Pinpoint the cell where the given text exists, returning its [X, Y] midpoint coordinate. 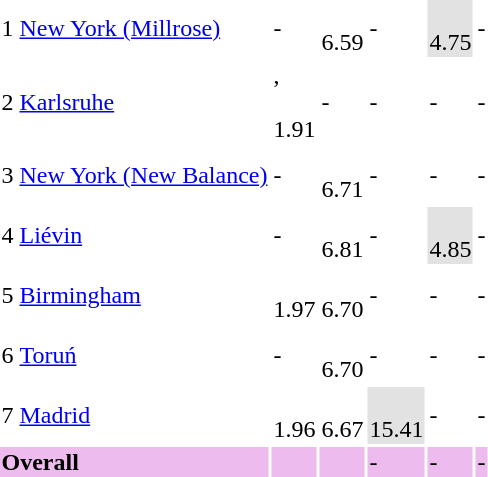
4.85 [450, 236]
1 [8, 28]
3 [8, 176]
,1.91 [294, 102]
6.81 [342, 236]
6.67 [342, 416]
Karlsruhe [144, 102]
Birmingham [144, 296]
New York (New Balance) [144, 176]
6.71 [342, 176]
15.41 [396, 416]
6.59 [342, 28]
4 [8, 236]
2 [8, 102]
Liévin [144, 236]
4.75 [450, 28]
1.97 [294, 296]
Madrid [144, 416]
1.96 [294, 416]
Overall [134, 462]
Toruń [144, 356]
5 [8, 296]
7 [8, 416]
New York (Millrose) [144, 28]
6 [8, 356]
